For the text-containing cell, return its midpoint in [X, Y] coordinate format. 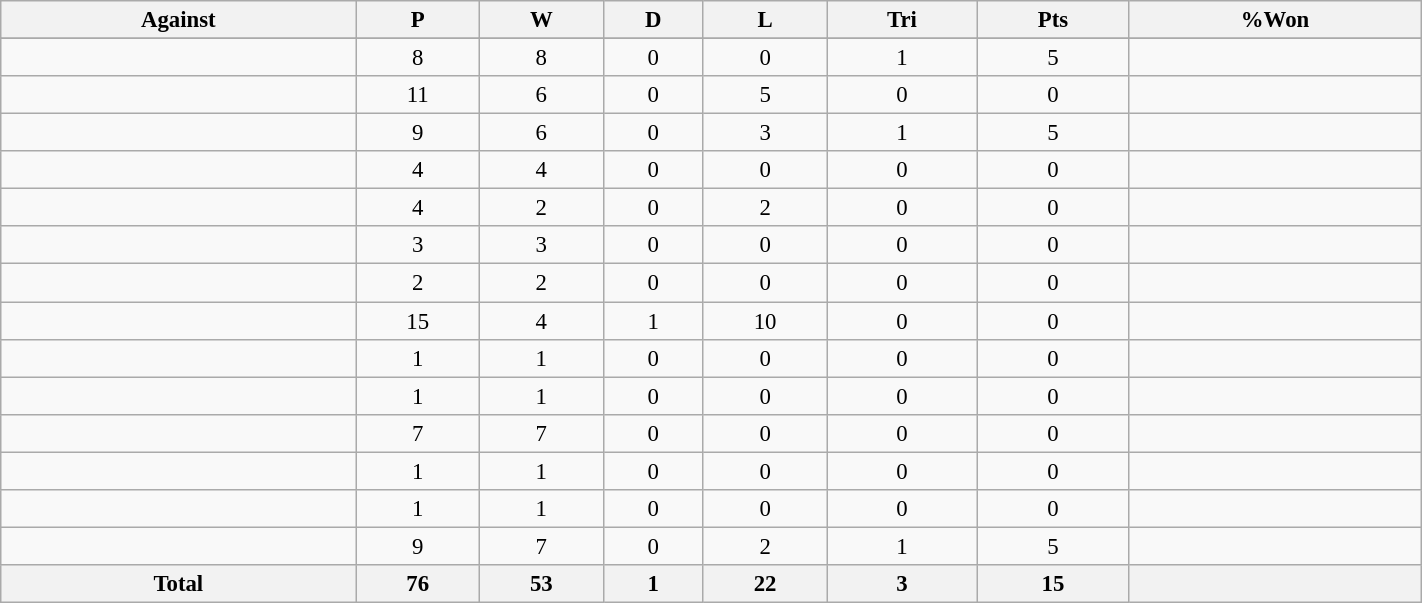
76 [418, 584]
10 [765, 321]
Pts [1053, 20]
53 [541, 584]
L [765, 20]
%Won [1275, 20]
22 [765, 584]
W [541, 20]
Total [178, 584]
D [653, 20]
Against [178, 20]
11 [418, 95]
Tri [902, 20]
P [418, 20]
